Return [X, Y] of the center of cell containing provided text 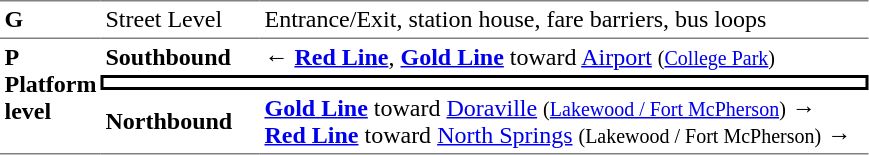
Street Level [180, 19]
Northbound [180, 122]
G [50, 19]
PPlatform level [50, 96]
Gold Line toward Doraville (Lakewood / Fort McPherson) → Red Line toward North Springs (Lakewood / Fort McPherson) → [564, 122]
Entrance/Exit, station house, fare barriers, bus loops [564, 19]
Southbound [180, 57]
← Red Line, Gold Line toward Airport (College Park) [564, 57]
